Output the (x, y) coordinate of the center of the cell containing the given text.  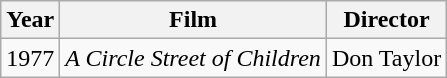
Director (386, 20)
Year (30, 20)
Don Taylor (386, 58)
1977 (30, 58)
A Circle Street of Children (194, 58)
Film (194, 20)
